Return the [X, Y] coordinate for the center point of the cell that contains the specified text.  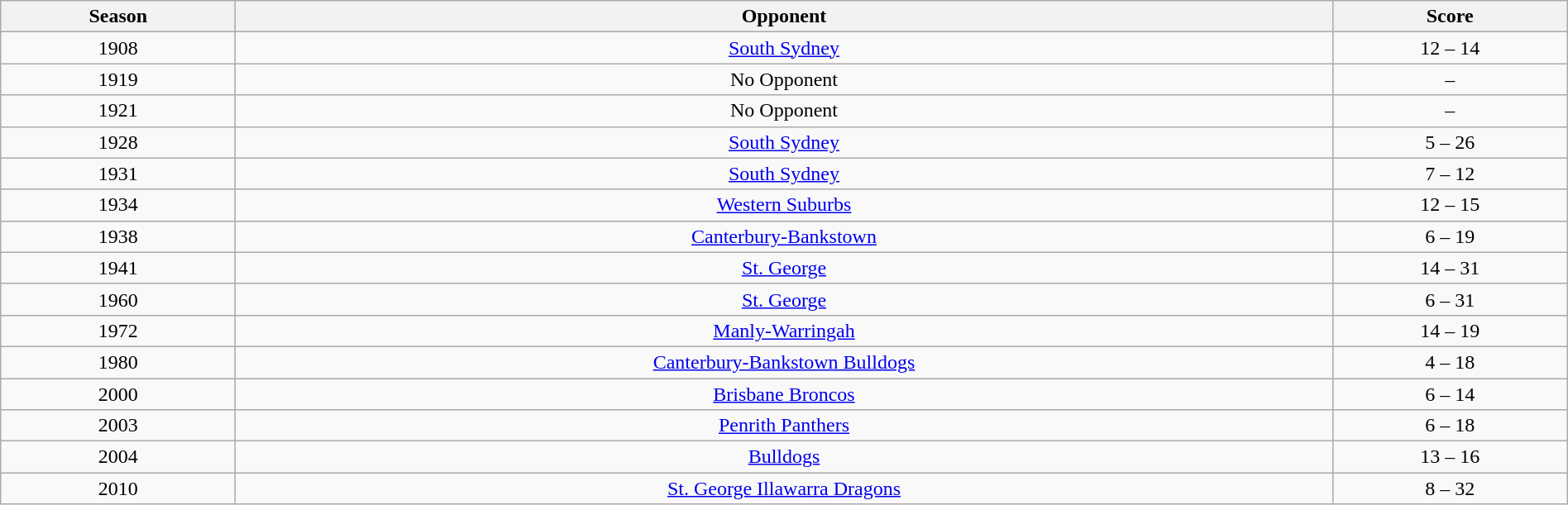
Opponent [784, 17]
Season [118, 17]
Bulldogs [784, 457]
6 – 19 [1450, 236]
1908 [118, 48]
1921 [118, 111]
1980 [118, 362]
1938 [118, 236]
2000 [118, 394]
Brisbane Broncos [784, 394]
Manly-Warringah [784, 331]
Penrith Panthers [784, 426]
12 – 14 [1450, 48]
5 – 26 [1450, 142]
1972 [118, 331]
1931 [118, 174]
Score [1450, 17]
1934 [118, 205]
1928 [118, 142]
12 – 15 [1450, 205]
6 – 18 [1450, 426]
4 – 18 [1450, 362]
8 – 32 [1450, 488]
1919 [118, 79]
7 – 12 [1450, 174]
1960 [118, 299]
Canterbury-Bankstown [784, 236]
Western Suburbs [784, 205]
6 – 31 [1450, 299]
2004 [118, 457]
2003 [118, 426]
14 – 31 [1450, 268]
6 – 14 [1450, 394]
1941 [118, 268]
2010 [118, 488]
14 – 19 [1450, 331]
St. George Illawarra Dragons [784, 488]
13 – 16 [1450, 457]
Canterbury-Bankstown Bulldogs [784, 362]
